Return the (x, y) coordinate for the center point of the cell that contains the specified text.  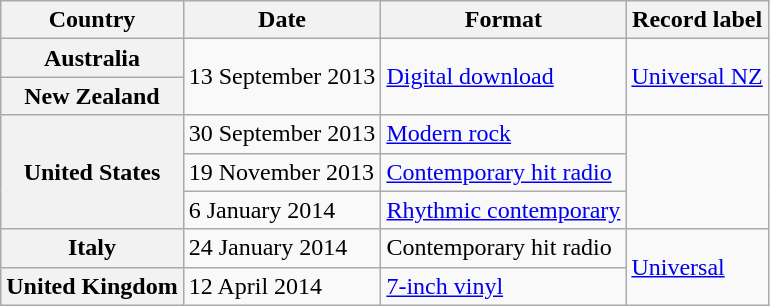
United Kingdom (92, 286)
Italy (92, 248)
Country (92, 20)
United States (92, 172)
Record label (697, 20)
Digital download (504, 77)
Australia (92, 58)
30 September 2013 (282, 134)
Date (282, 20)
Rhythmic contemporary (504, 210)
Modern rock (504, 134)
Universal NZ (697, 77)
19 November 2013 (282, 172)
Format (504, 20)
12 April 2014 (282, 286)
6 January 2014 (282, 210)
24 January 2014 (282, 248)
7-inch vinyl (504, 286)
13 September 2013 (282, 77)
New Zealand (92, 96)
Universal (697, 267)
